Capture the cell that displays the provided text and extract its (x, y) central coordinate. 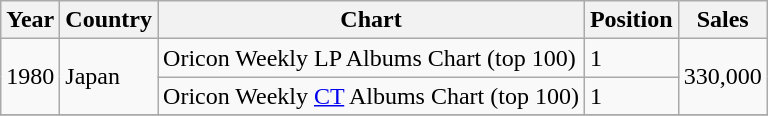
Japan (109, 77)
1980 (30, 77)
Sales (722, 20)
Year (30, 20)
Position (631, 20)
Country (109, 20)
Chart (372, 20)
Oricon Weekly CT Albums Chart (top 100) (372, 96)
Oricon Weekly LP Albums Chart (top 100) (372, 58)
330,000 (722, 77)
